Output the [X, Y] coordinate of the center of the cell containing the given text.  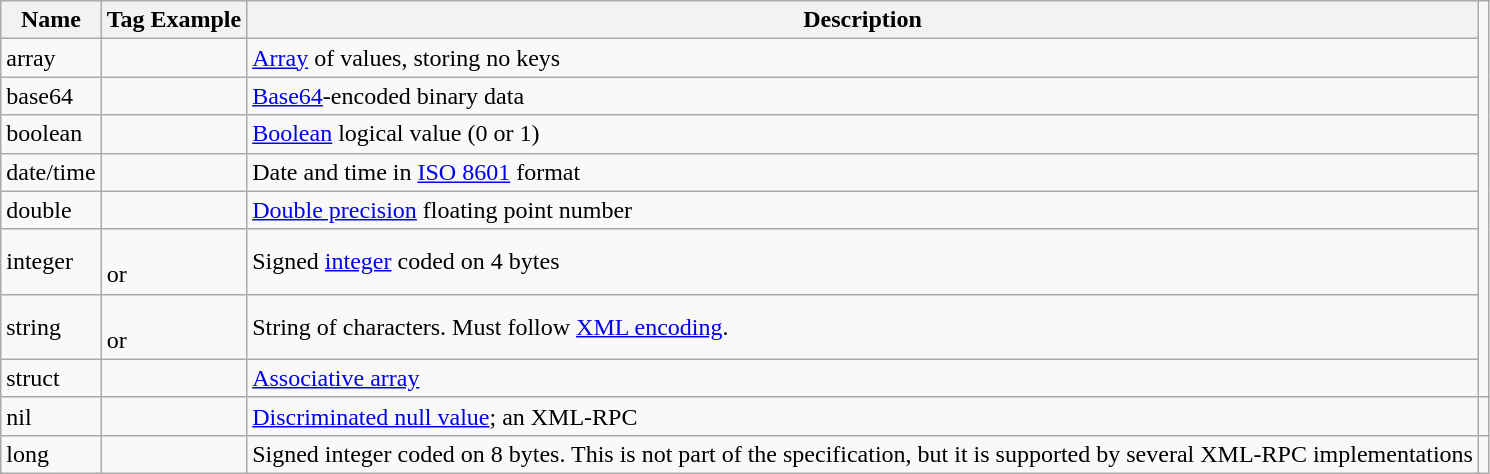
string [51, 326]
base64 [51, 96]
Double precision floating point number [863, 210]
Signed integer coded on 8 bytes. This is not part of the specification, but it is supported by several XML-RPC implementations [863, 454]
Discriminated null value; an XML-RPC [863, 416]
array [51, 58]
Boolean logical value (0 or 1) [863, 134]
struct [51, 378]
integer [51, 262]
nil [51, 416]
Associative array [863, 378]
date/time [51, 172]
Array of values, storing no keys [863, 58]
Signed integer coded on 4 bytes [863, 262]
long [51, 454]
Base64-encoded binary data [863, 96]
double [51, 210]
boolean [51, 134]
Description [863, 20]
Tag Example [174, 20]
Date and time in ISO 8601 format [863, 172]
String of characters. Must follow XML encoding. [863, 326]
Name [51, 20]
